Capture the cell that displays the provided text and extract its (X, Y) central coordinate. 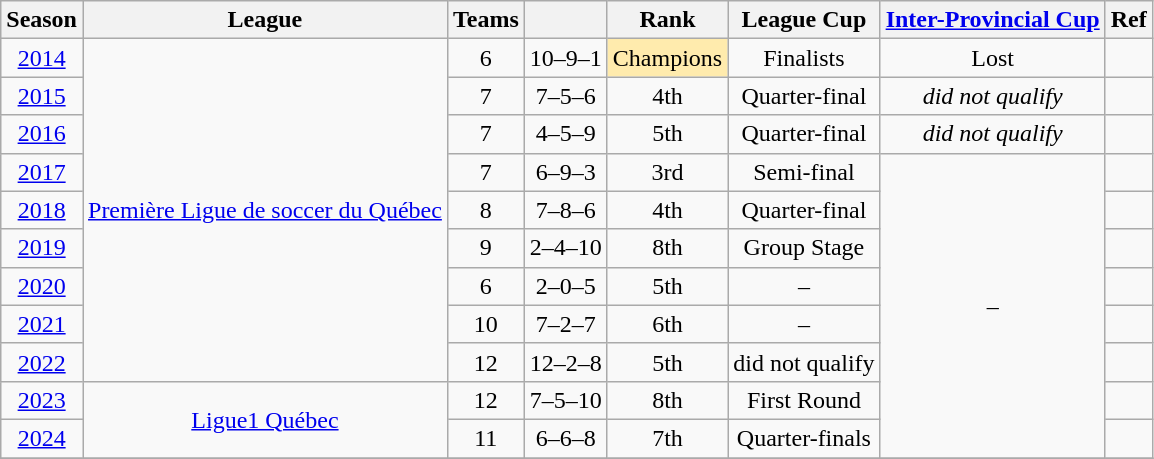
League (264, 20)
Rank (667, 20)
2014 (42, 58)
League Cup (804, 20)
2016 (42, 134)
Inter-Provincial Cup (992, 20)
Teams (486, 20)
Finalists (804, 58)
2–0–5 (566, 286)
Première Ligue de soccer du Québec (264, 210)
10–9–1 (566, 58)
Lost (992, 58)
2021 (42, 324)
4–5–9 (566, 134)
Ligue1 Québec (264, 419)
7–5–6 (566, 96)
Quarter-finals (804, 438)
10 (486, 324)
2018 (42, 210)
11 (486, 438)
2017 (42, 172)
7–2–7 (566, 324)
Champions (667, 58)
Season (42, 20)
2019 (42, 248)
2–4–10 (566, 248)
6–9–3 (566, 172)
12–2–8 (566, 362)
Ref (1128, 20)
9 (486, 248)
6th (667, 324)
First Round (804, 400)
7–5–10 (566, 400)
2015 (42, 96)
Semi-final (804, 172)
2024 (42, 438)
2020 (42, 286)
Group Stage (804, 248)
8 (486, 210)
7th (667, 438)
6–6–8 (566, 438)
7–8–6 (566, 210)
2022 (42, 362)
2023 (42, 400)
3rd (667, 172)
